Locate the cell with the specified text and output its [x, y] center coordinate. 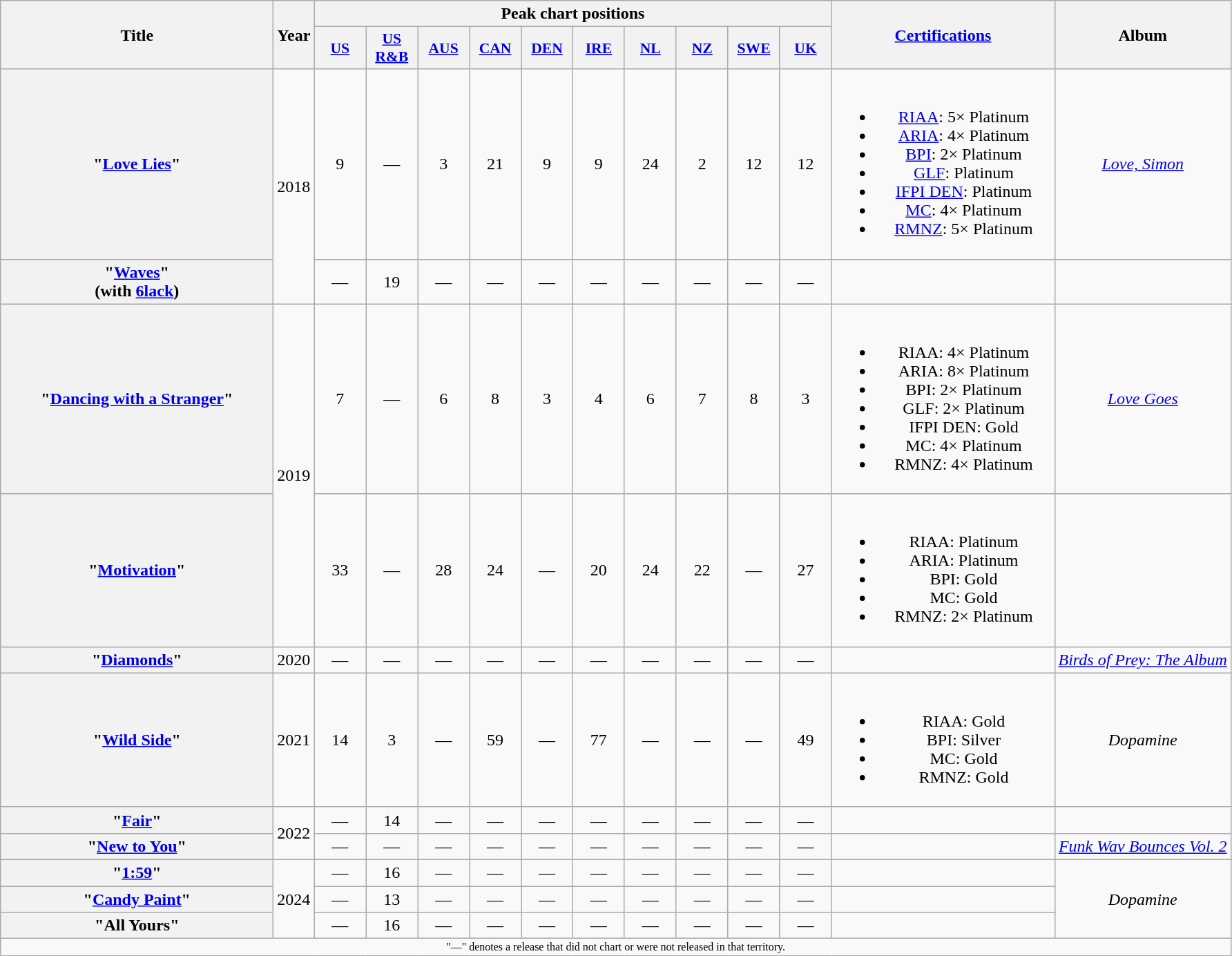
UK [805, 48]
Birds of Prey: The Album [1142, 660]
"Motivation" [137, 571]
"All Yours" [137, 926]
AUS [443, 48]
20 [598, 571]
"Dancing with a Stranger" [137, 399]
"Love Lies" [137, 164]
"Diamonds" [137, 660]
2024 [294, 899]
RIAA: 5× PlatinumARIA: 4× PlatinumBPI: 2× PlatinumGLF: PlatinumIFPI DEN: PlatinumMC: 4× PlatinumRMNZ: 5× Platinum [943, 164]
RIAA: GoldBPI: SilverMC: GoldRMNZ: Gold [943, 740]
21 [496, 164]
RIAA: 4× PlatinumARIA: 8× PlatinumBPI: 2× PlatinumGLF: 2× PlatinumIFPI DEN: GoldMC: 4× PlatinumRMNZ: 4× Platinum [943, 399]
US [340, 48]
Year [294, 35]
2019 [294, 475]
Love Goes [1142, 399]
Love, Simon [1142, 164]
RIAA: PlatinumARIA: PlatinumBPI: GoldMC: GoldRMNZ: 2× Platinum [943, 571]
2021 [294, 740]
"Candy Paint" [137, 899]
IRE [598, 48]
NZ [702, 48]
13 [392, 899]
2020 [294, 660]
Certifications [943, 35]
49 [805, 740]
"Fair" [137, 820]
Peak chart positions [573, 14]
33 [340, 571]
4 [598, 399]
2018 [294, 187]
NL [651, 48]
28 [443, 571]
CAN [496, 48]
"Waves"(with 6lack) [137, 282]
Funk Wav Bounces Vol. 2 [1142, 846]
Album [1142, 35]
Title [137, 35]
USR&B [392, 48]
"New to You" [137, 846]
59 [496, 740]
27 [805, 571]
"Wild Side" [137, 740]
"—" denotes a release that did not chart or were not released in that territory. [616, 947]
"1:59" [137, 872]
77 [598, 740]
2022 [294, 833]
19 [392, 282]
DEN [547, 48]
2 [702, 164]
SWE [754, 48]
22 [702, 571]
